For the text-containing cell, return its midpoint in [X, Y] coordinate format. 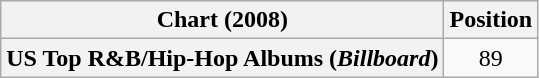
Chart (2008) [222, 20]
Position [491, 20]
89 [491, 58]
US Top R&B/Hip-Hop Albums (Billboard) [222, 58]
